Find where the given text appears and provide that cell's center as (X, Y) coordinate. 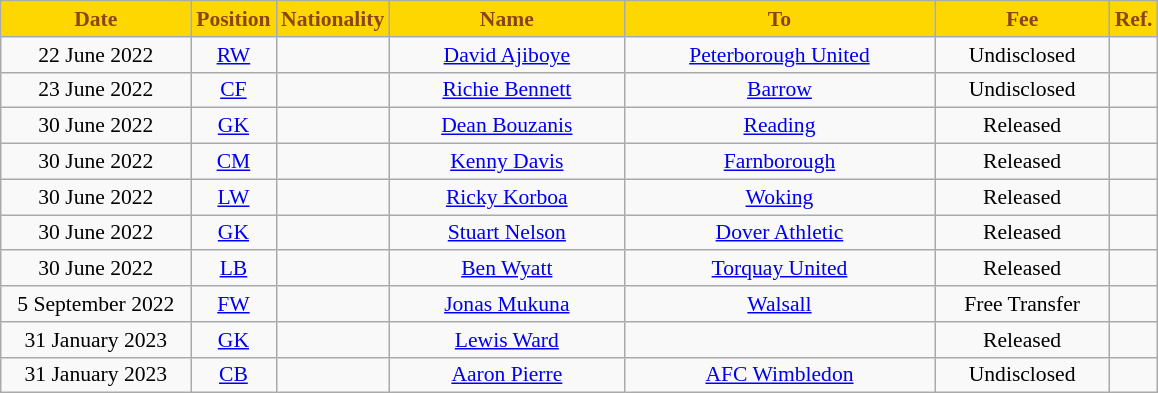
Date (96, 19)
Dean Bouzanis (506, 126)
Nationality (332, 19)
Dover Athletic (779, 233)
LW (234, 197)
Stuart Nelson (506, 233)
5 September 2022 (96, 304)
LB (234, 269)
David Ajiboye (506, 55)
Reading (779, 126)
Walsall (779, 304)
RW (234, 55)
Barrow (779, 90)
Woking (779, 197)
Ref. (1134, 19)
23 June 2022 (96, 90)
FW (234, 304)
Kenny Davis (506, 162)
22 June 2022 (96, 55)
Ricky Korboa (506, 197)
CB (234, 375)
To (779, 19)
Name (506, 19)
Richie Bennett (506, 90)
Aaron Pierre (506, 375)
CM (234, 162)
Fee (1022, 19)
Position (234, 19)
Lewis Ward (506, 340)
Jonas Mukuna (506, 304)
CF (234, 90)
Farnborough (779, 162)
Torquay United (779, 269)
Free Transfer (1022, 304)
Ben Wyatt (506, 269)
AFC Wimbledon (779, 375)
Peterborough United (779, 55)
